Scan for the cell matching the given text and deliver its [x, y] coordinate at center. 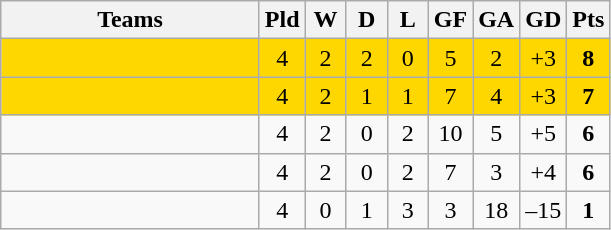
Pld [282, 20]
+5 [544, 134]
GD [544, 20]
8 [588, 58]
–15 [544, 210]
+4 [544, 172]
Pts [588, 20]
10 [450, 134]
Teams [130, 20]
L [408, 20]
D [366, 20]
18 [496, 210]
W [326, 20]
GF [450, 20]
GA [496, 20]
